Identify which cell holds the provided text, then report its (x, y) central coordinate. 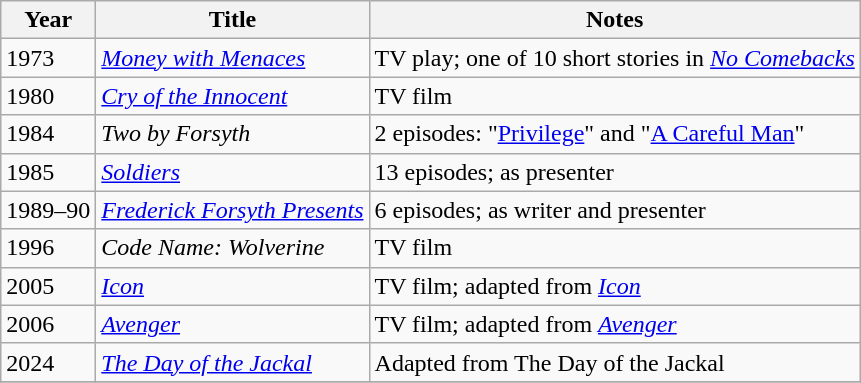
2006 (48, 324)
Year (48, 20)
Cry of the Innocent (232, 96)
TV play; one of 10 short stories in No Comebacks (614, 58)
TV film; adapted from Icon (614, 286)
Frederick Forsyth Presents (232, 210)
Title (232, 20)
1985 (48, 172)
Adapted from The Day of the Jackal (614, 362)
2024 (48, 362)
1973 (48, 58)
1980 (48, 96)
Avenger (232, 324)
2 episodes: "Privilege" and "A Careful Man" (614, 134)
2005 (48, 286)
Money with Menaces (232, 58)
Two by Forsyth (232, 134)
Notes (614, 20)
13 episodes; as presenter (614, 172)
6 episodes; as writer and presenter (614, 210)
TV film; adapted from Avenger (614, 324)
Soldiers (232, 172)
Code Name: Wolverine (232, 248)
1989–90 (48, 210)
1984 (48, 134)
Icon (232, 286)
The Day of the Jackal (232, 362)
1996 (48, 248)
